For the text-containing cell, return its midpoint in (x, y) coordinate format. 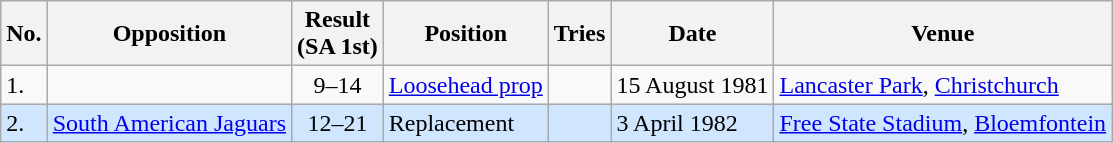
Tries (580, 34)
9–14 (338, 85)
Free State Stadium, Bloemfontein (943, 123)
Position (466, 34)
1. (24, 85)
Lancaster Park, Christchurch (943, 85)
Loosehead prop (466, 85)
Result(SA 1st) (338, 34)
South American Jaguars (169, 123)
Date (692, 34)
Opposition (169, 34)
2. (24, 123)
Venue (943, 34)
12–21 (338, 123)
No. (24, 34)
15 August 1981 (692, 85)
Replacement (466, 123)
3 April 1982 (692, 123)
